Pinpoint the cell where the given text exists, returning its (x, y) midpoint coordinate. 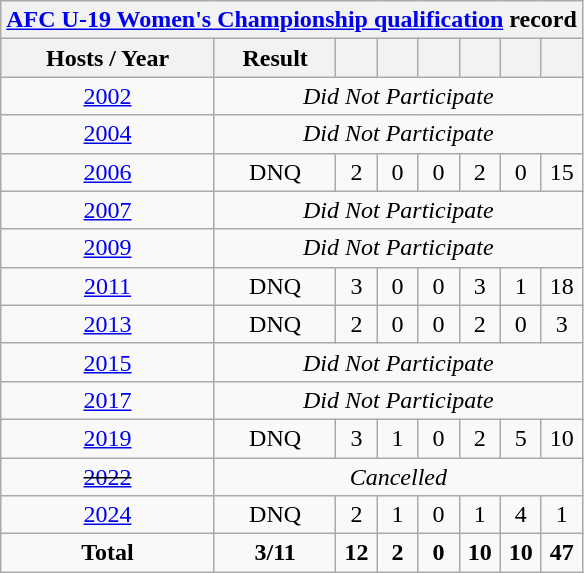
Total (108, 553)
2013 (108, 324)
18 (562, 286)
2002 (108, 96)
15 (562, 172)
Cancelled (398, 477)
Hosts / Year (108, 58)
2009 (108, 248)
AFC U-19 Women's Championship qualification record (292, 20)
2017 (108, 400)
12 (356, 553)
2006 (108, 172)
4 (520, 515)
2022 (108, 477)
2004 (108, 134)
2007 (108, 210)
3/11 (275, 553)
2019 (108, 438)
47 (562, 553)
2024 (108, 515)
Result (275, 58)
5 (520, 438)
2011 (108, 286)
2015 (108, 362)
